Search for the cell housing the specified text and yield its [X, Y] center coordinate. 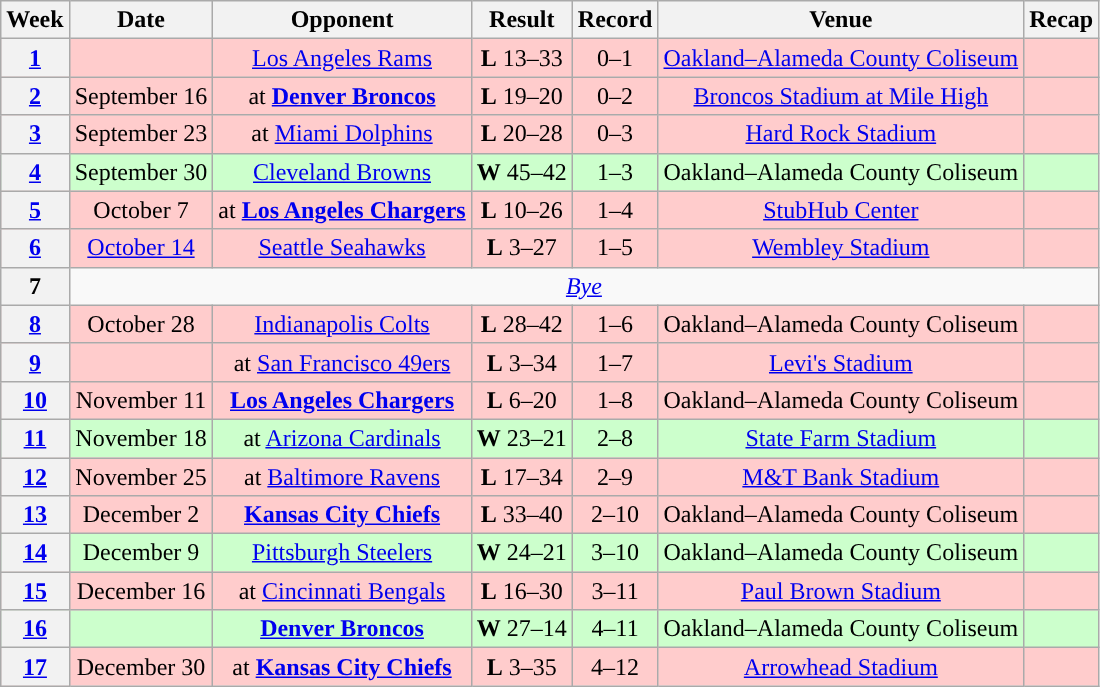
1–4 [615, 210]
L 33–40 [522, 515]
Arrowhead Stadium [841, 667]
at San Francisco 49ers [342, 362]
November 11 [141, 400]
1–7 [615, 362]
October 7 [141, 210]
October 28 [141, 324]
L 3–35 [522, 667]
17 [35, 667]
2–9 [615, 477]
at Miami Dolphins [342, 134]
at Arizona Cardinals [342, 438]
L 19–20 [522, 96]
4–12 [615, 667]
Opponent [342, 20]
at Cincinnati Bengals [342, 591]
Week [35, 20]
Los Angeles Chargers [342, 400]
L 3–34 [522, 362]
4 [35, 172]
0–3 [615, 134]
8 [35, 324]
L 16–30 [522, 591]
4–11 [615, 629]
L 6–20 [522, 400]
October 14 [141, 248]
11 [35, 438]
W 45–42 [522, 172]
1–5 [615, 248]
16 [35, 629]
6 [35, 248]
Indianapolis Colts [342, 324]
W 24–21 [522, 553]
at Kansas City Chiefs [342, 667]
Result [522, 20]
November 18 [141, 438]
Denver Broncos [342, 629]
1 [35, 58]
State Farm Stadium [841, 438]
November 25 [141, 477]
at Denver Broncos [342, 96]
StubHub Center [841, 210]
5 [35, 210]
12 [35, 477]
3–10 [615, 553]
Hard Rock Stadium [841, 134]
at Baltimore Ravens [342, 477]
December 2 [141, 515]
3 [35, 134]
14 [35, 553]
L 10–26 [522, 210]
Bye [584, 286]
1–6 [615, 324]
2–8 [615, 438]
Los Angeles Rams [342, 58]
Record [615, 20]
September 16 [141, 96]
September 30 [141, 172]
Wembley Stadium [841, 248]
1–3 [615, 172]
L 17–34 [522, 477]
3–11 [615, 591]
0–2 [615, 96]
at Los Angeles Chargers [342, 210]
Venue [841, 20]
L 28–42 [522, 324]
Levi's Stadium [841, 362]
Broncos Stadium at Mile High [841, 96]
December 30 [141, 667]
W 27–14 [522, 629]
Kansas City Chiefs [342, 515]
December 16 [141, 591]
0–1 [615, 58]
13 [35, 515]
M&T Bank Stadium [841, 477]
2 [35, 96]
9 [35, 362]
Seattle Seahawks [342, 248]
10 [35, 400]
Paul Brown Stadium [841, 591]
Cleveland Browns [342, 172]
15 [35, 591]
2–10 [615, 515]
7 [35, 286]
L 13–33 [522, 58]
W 23–21 [522, 438]
September 23 [141, 134]
1–8 [615, 400]
L 3–27 [522, 248]
Recap [1062, 20]
December 9 [141, 553]
L 20–28 [522, 134]
Pittsburgh Steelers [342, 553]
Date [141, 20]
